Identify which cell holds the provided text, then report its (X, Y) central coordinate. 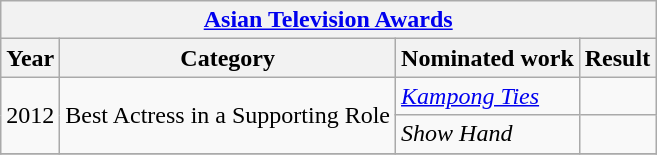
Best Actress in a Supporting Role (228, 115)
Category (228, 58)
Asian Television Awards (328, 20)
Kampong Ties (488, 96)
2012 (30, 115)
Result (617, 58)
Show Hand (488, 134)
Nominated work (488, 58)
Year (30, 58)
